From the cell containing the given text, extract its center point as [x, y] coordinate. 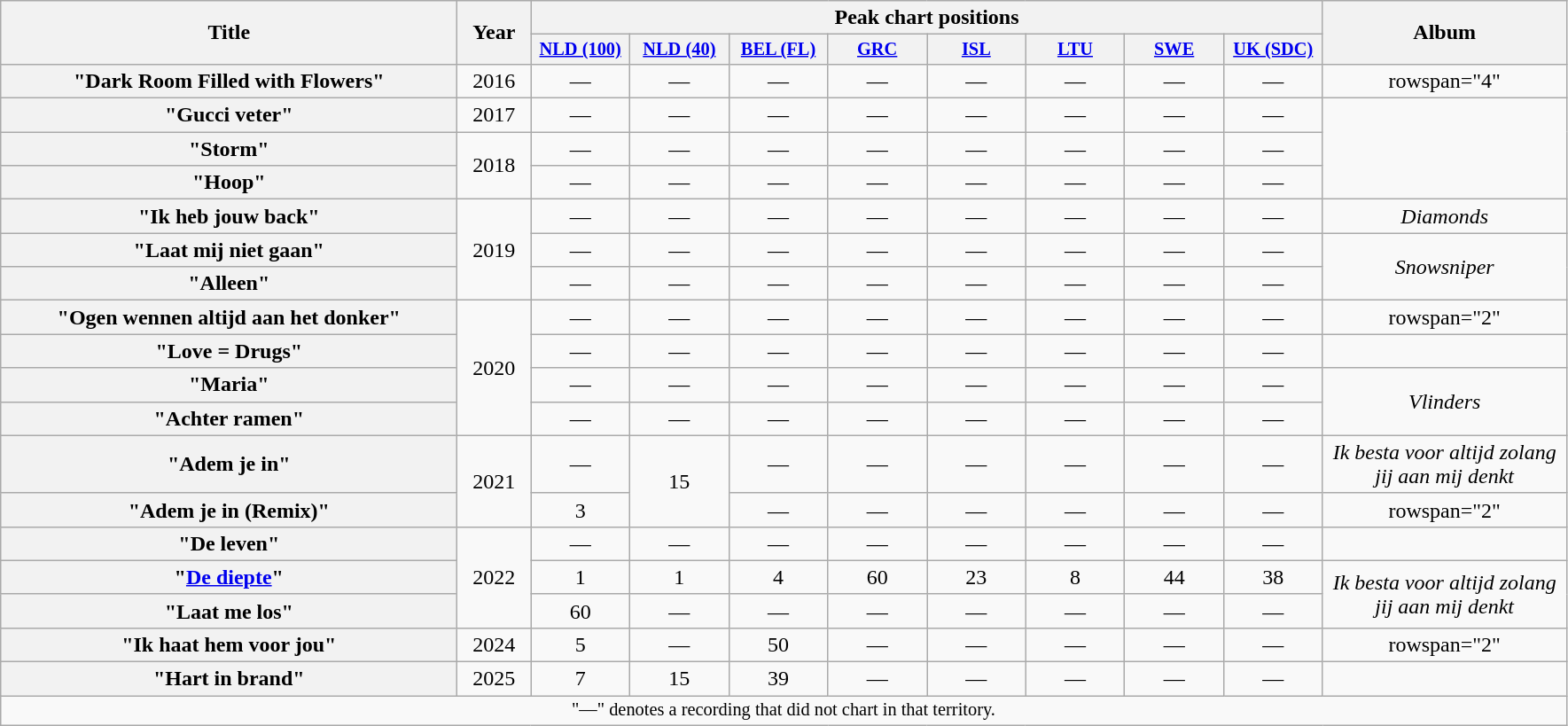
"Achter ramen" [229, 418]
SWE [1174, 50]
Title [229, 33]
Peak chart positions [927, 18]
"Laat me los" [229, 611]
"Gucci veter" [229, 115]
38 [1273, 577]
"Adem je in" [229, 464]
GRC [878, 50]
UK (SDC) [1273, 50]
"Hart in brand" [229, 679]
5 [581, 644]
8 [1075, 577]
LTU [1075, 50]
2025 [495, 679]
NLD (100) [581, 50]
39 [778, 679]
rowspan="4" [1445, 81]
"Dark Room Filled with Flowers" [229, 81]
7 [581, 679]
Diamonds [1445, 216]
Vlinders [1445, 402]
2017 [495, 115]
44 [1174, 577]
2018 [495, 166]
"Storm" [229, 149]
"Maria" [229, 385]
2024 [495, 644]
"Ik heb jouw back" [229, 216]
Year [495, 33]
"De leven" [229, 543]
2020 [495, 368]
23 [977, 577]
BEL (FL) [778, 50]
"—" denotes a recording that did not chart in that territory. [784, 711]
NLD (40) [680, 50]
Album [1445, 33]
"Adem je in (Remix)" [229, 510]
"Hoop" [229, 183]
"Love = Drugs" [229, 351]
50 [778, 644]
"Laat mij niet gaan" [229, 250]
4 [778, 577]
2016 [495, 81]
3 [581, 510]
2022 [495, 577]
"Ogen wennen altijd aan het donker" [229, 317]
"Ik haat hem voor jou" [229, 644]
2021 [495, 480]
2019 [495, 250]
"De diepte" [229, 577]
"Alleen" [229, 284]
Snowsniper [1445, 267]
ISL [977, 50]
